Identify which cell holds the provided text, then report its [x, y] central coordinate. 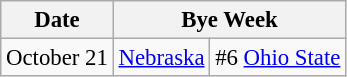
Nebraska [162, 58]
Date [57, 20]
#6 Ohio State [278, 58]
October 21 [57, 58]
Bye Week [230, 20]
